Return the [x, y] coordinate for the center point of the cell that contains the specified text.  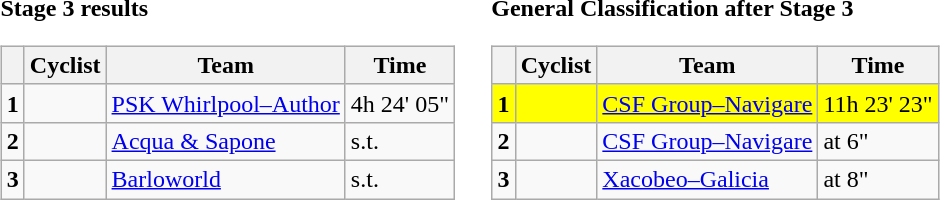
Acqua & Sapone [226, 141]
at 8" [878, 179]
11h 23' 23" [878, 103]
4h 24' 05" [400, 103]
at 6" [878, 141]
PSK Whirlpool–Author [226, 103]
Barloworld [226, 179]
Xacobeo–Galicia [708, 179]
